From the cell containing the given text, extract its center point as (X, Y) coordinate. 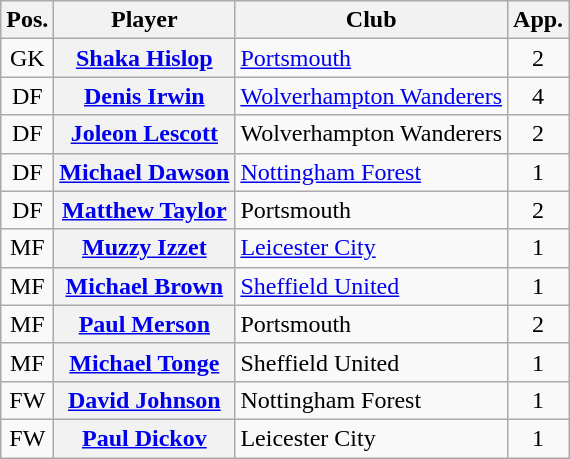
Michael Dawson (144, 172)
David Johnson (144, 400)
App. (538, 20)
Paul Dickov (144, 438)
Shaka Hislop (144, 58)
4 (538, 96)
GK (28, 58)
Pos. (28, 20)
Michael Tonge (144, 362)
Michael Brown (144, 286)
Matthew Taylor (144, 210)
Muzzy Izzet (144, 248)
Joleon Lescott (144, 134)
Player (144, 20)
Paul Merson (144, 324)
Denis Irwin (144, 96)
Club (372, 20)
